Determine the [X, Y] coordinate at the center of the cell enclosing the given text.  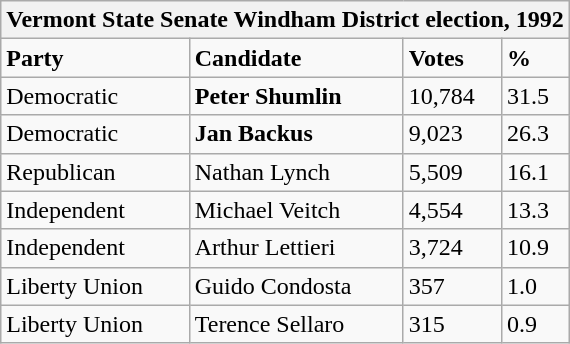
Terence Sellaro [296, 324]
26.3 [536, 134]
5,509 [452, 172]
3,724 [452, 248]
Party [95, 58]
0.9 [536, 324]
Vermont State Senate Windham District election, 1992 [286, 20]
% [536, 58]
315 [452, 324]
31.5 [536, 96]
13.3 [536, 210]
9,023 [452, 134]
Jan Backus [296, 134]
4,554 [452, 210]
Republican [95, 172]
10.9 [536, 248]
Michael Veitch [296, 210]
Candidate [296, 58]
Nathan Lynch [296, 172]
357 [452, 286]
Peter Shumlin [296, 96]
1.0 [536, 286]
Votes [452, 58]
10,784 [452, 96]
16.1 [536, 172]
Guido Condosta [296, 286]
Arthur Lettieri [296, 248]
